Locate the cell with the specified text and output its [x, y] center coordinate. 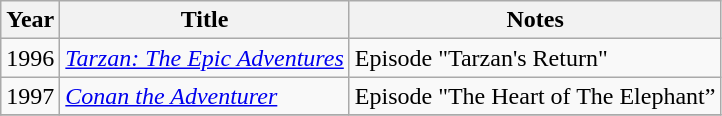
Episode "Tarzan's Return" [535, 58]
Title [205, 20]
Year [30, 20]
Conan the Adventurer [205, 96]
Notes [535, 20]
Episode "The Heart of The Elephant” [535, 96]
1997 [30, 96]
Tarzan: The Epic Adventures [205, 58]
1996 [30, 58]
